Provide the [X, Y] coordinate of the cell's center where the given text is located.  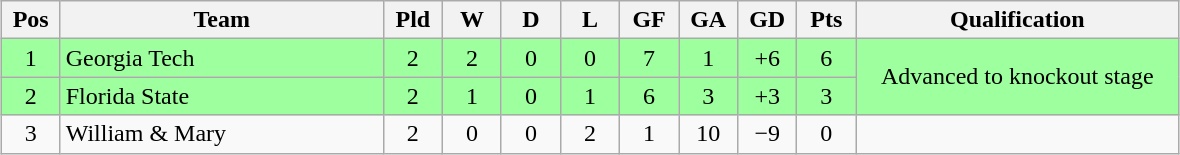
GD [768, 20]
Qualification [1018, 20]
Pts [826, 20]
GA [708, 20]
Pld [412, 20]
+3 [768, 96]
Advanced to knockout stage [1018, 77]
W [472, 20]
10 [708, 134]
+6 [768, 58]
L [590, 20]
GF [650, 20]
William & Mary [222, 134]
Georgia Tech [222, 58]
Pos [30, 20]
D [530, 20]
Florida State [222, 96]
Team [222, 20]
7 [650, 58]
−9 [768, 134]
